Detect which cell encompasses the target text, then output its (X, Y) center coordinate. 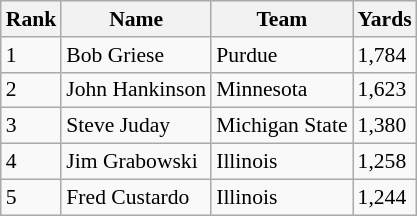
3 (32, 126)
4 (32, 162)
Bob Griese (136, 55)
Team (282, 19)
1 (32, 55)
Fred Custardo (136, 197)
Rank (32, 19)
Michigan State (282, 126)
Jim Grabowski (136, 162)
5 (32, 197)
2 (32, 90)
1,784 (385, 55)
John Hankinson (136, 90)
1,380 (385, 126)
Purdue (282, 55)
Minnesota (282, 90)
1,244 (385, 197)
Name (136, 19)
1,623 (385, 90)
Steve Juday (136, 126)
1,258 (385, 162)
Yards (385, 19)
